Pinpoint the cell where the given text exists, returning its [x, y] midpoint coordinate. 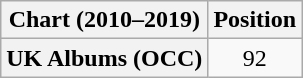
Position [255, 20]
Chart (2010–2019) [104, 20]
UK Albums (OCC) [104, 58]
92 [255, 58]
